Search for the cell housing the specified text and yield its (x, y) center coordinate. 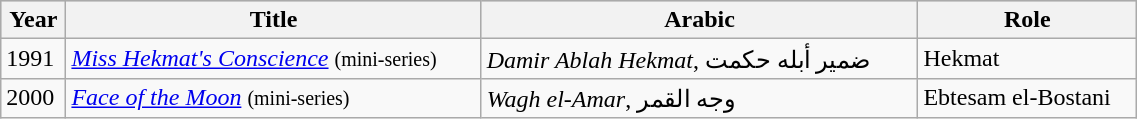
Damir Ablah Hekmat, ضمير أبله حكمت (700, 59)
Role (1028, 20)
Arabic (700, 20)
Wagh el-Amar, وجه القمر (700, 98)
Ebtesam el-Bostani (1028, 98)
Title (274, 20)
Face of the Moon (mini-series) (274, 98)
1991 (34, 59)
2000 (34, 98)
Hekmat (1028, 59)
Miss Hekmat's Conscience (mini-series) (274, 59)
Year (34, 20)
